Scan for the cell matching the given text and deliver its (x, y) coordinate at center. 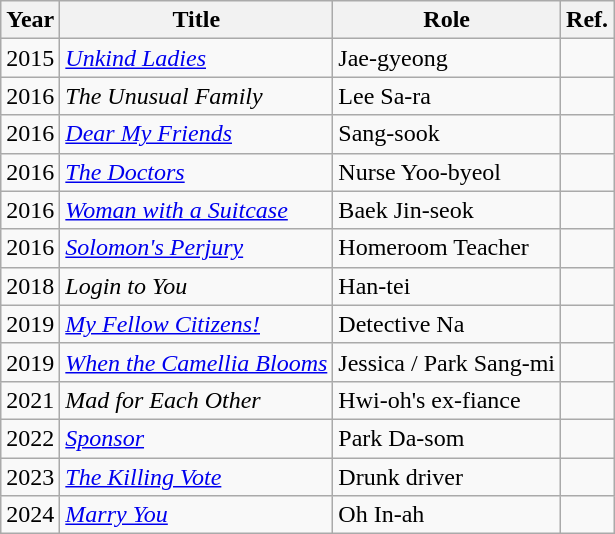
Baek Jin-seok (447, 210)
Hwi-oh's ex-fiance (447, 400)
The Unusual Family (196, 96)
Lee Sa-ra (447, 96)
2018 (30, 286)
Year (30, 20)
Role (447, 20)
Park Da-som (447, 438)
Oh In-ah (447, 515)
Sponsor (196, 438)
My Fellow Citizens! (196, 324)
Woman with a Suitcase (196, 210)
Title (196, 20)
The Doctors (196, 172)
2023 (30, 477)
Marry You (196, 515)
2015 (30, 58)
Han-tei (447, 286)
Dear My Friends (196, 134)
Login to You (196, 286)
Detective Na (447, 324)
2022 (30, 438)
Ref. (588, 20)
Jessica / Park Sang-mi (447, 362)
Homeroom Teacher (447, 248)
Mad for Each Other (196, 400)
Unkind Ladies (196, 58)
Nurse Yoo-byeol (447, 172)
Drunk driver (447, 477)
2021 (30, 400)
Jae-gyeong (447, 58)
Sang-sook (447, 134)
Solomon's Perjury (196, 248)
2024 (30, 515)
When the Camellia Blooms (196, 362)
The Killing Vote (196, 477)
